Search for the cell housing the specified text and yield its [x, y] center coordinate. 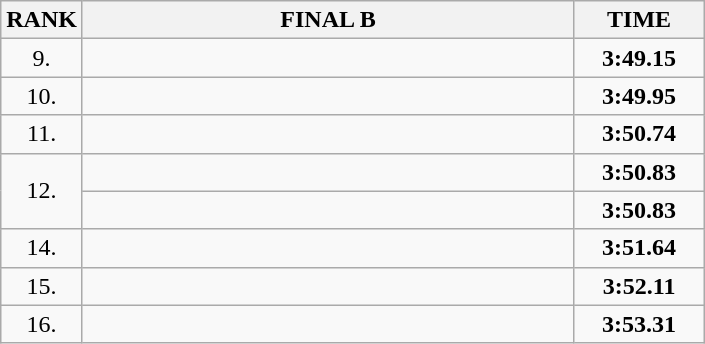
9. [42, 58]
12. [42, 191]
FINAL B [328, 20]
3:49.95 [640, 96]
10. [42, 96]
3:52.11 [640, 286]
16. [42, 324]
3:51.64 [640, 248]
11. [42, 134]
3:53.31 [640, 324]
RANK [42, 20]
15. [42, 286]
14. [42, 248]
3:50.74 [640, 134]
TIME [640, 20]
3:49.15 [640, 58]
